Scan for the cell matching the given text and deliver its (X, Y) coordinate at center. 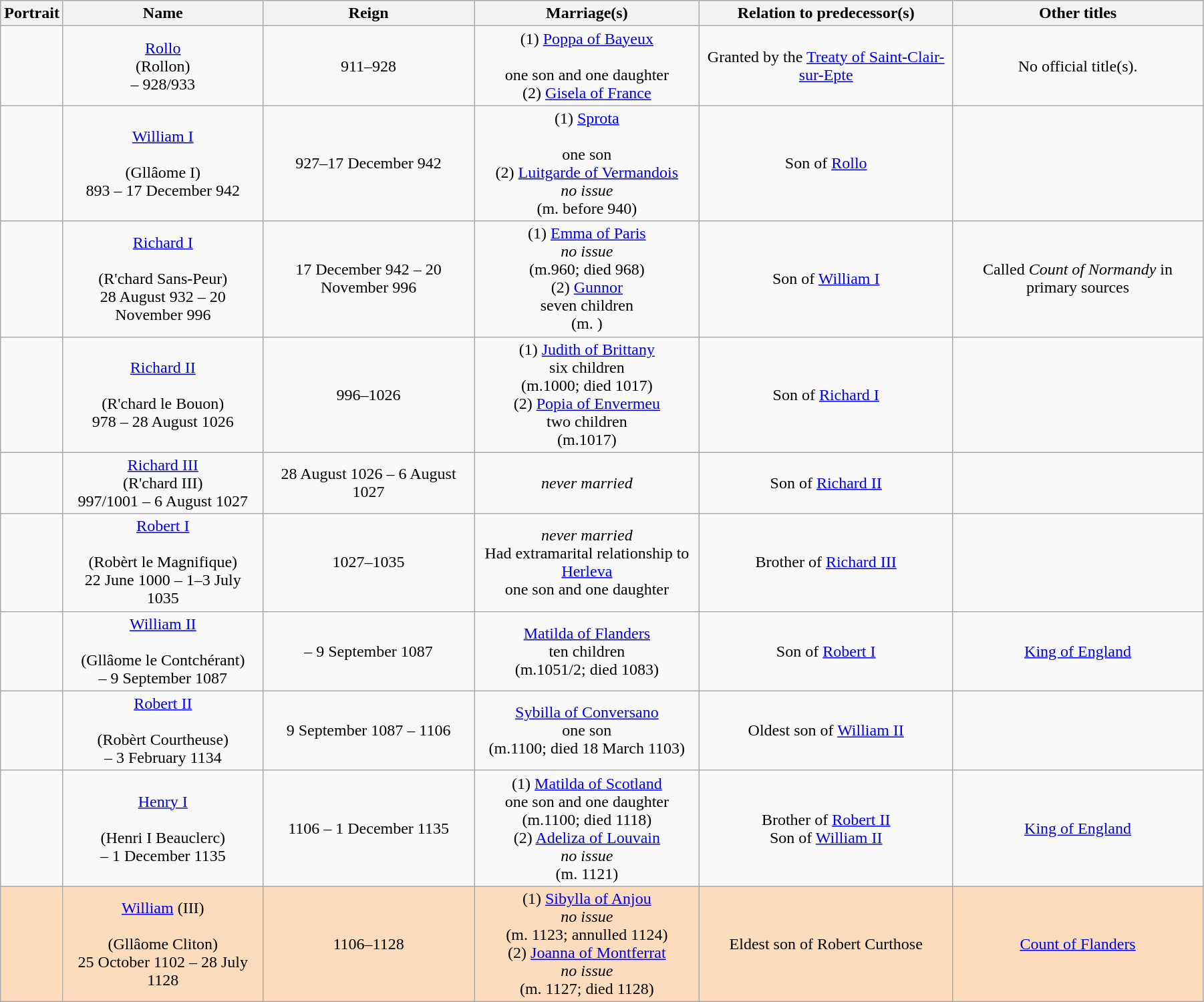
Count of Flanders (1078, 943)
Henry I(Henri I Beauclerc) – 1 December 1135 (163, 828)
1027–1035 (369, 562)
927–17 December 942 (369, 163)
28 August 1026 – 6 August 1027 (369, 483)
Brother of Robert IISon of William II (826, 828)
9 September 1087 – 1106 (369, 731)
Reign (369, 13)
1106 – 1 December 1135 (369, 828)
William II(Gllâome le Contchérant) – 9 September 1087 (163, 651)
Name (163, 13)
Called Count of Normandy in primary sources (1078, 279)
(1) Poppa of Bayeuxone son and one daughter(2) Gisela of France (587, 65)
Son of Rollo (826, 163)
Rollo(Rollon) – 928/933 (163, 65)
Son of William I (826, 279)
Eldest son of Robert Curthose (826, 943)
William (III)(Gllâome Cliton)25 October 1102 – 28 July 1128 (163, 943)
Richard I(R'chard Sans-Peur)28 August 932 – 20 November 996 (163, 279)
Granted by the Treaty of Saint-Clair-sur-Epte (826, 65)
(1) Matilda of Scotlandone son and one daughter(m.1100; died 1118)(2) Adeliza of Louvainno issue(m. 1121) (587, 828)
Sybilla of Conversanoone son(m.1100; died 18 March 1103) (587, 731)
17 December 942 – 20 November 996 (369, 279)
Brother of Richard III (826, 562)
(1) Sprotaone son(2) Luitgarde of Vermandoisno issue(m. before 940) (587, 163)
Oldest son of William II (826, 731)
(1) Emma of Parisno issue(m.960; died 968)(2) Gunnorseven children(m. ) (587, 279)
never marriedHad extramarital relationship to Herlevaone son and one daughter (587, 562)
Matilda of Flandersten children(m.1051/2; died 1083) (587, 651)
911–928 (369, 65)
996–1026 (369, 394)
Son of Robert I (826, 651)
Son of Richard I (826, 394)
Richard III(R'chard III)997/1001 – 6 August 1027 (163, 483)
(1) Sibylla of Anjouno issue(m. 1123; annulled 1124)(2) Joanna of Montferratno issue(m. 1127; died 1128) (587, 943)
William I(Gllâome I)893 – 17 December 942 (163, 163)
– 9 September 1087 (369, 651)
Marriage(s) (587, 13)
Other titles (1078, 13)
Portrait (32, 13)
Relation to predecessor(s) (826, 13)
1106–1128 (369, 943)
Robert I(Robèrt le Magnifique)22 June 1000 – 1–3 July 1035 (163, 562)
Richard II(R'chard le Bouon)978 – 28 August 1026 (163, 394)
never married (587, 483)
Son of Richard II (826, 483)
No official title(s). (1078, 65)
(1) Judith of Brittanysix children(m.1000; died 1017)(2) Popia of Envermeutwo children(m.1017) (587, 394)
Robert II(Robèrt Courtheuse) – 3 February 1134 (163, 731)
